Scan for the cell matching the given text and deliver its (x, y) coordinate at center. 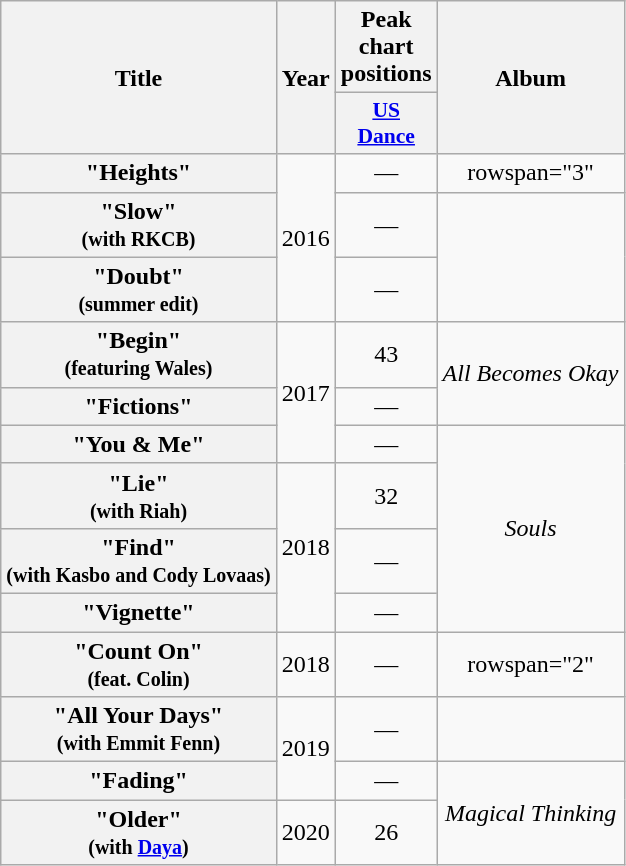
2019 (306, 748)
"Find" (with Kasbo and Cody Lovaas) (138, 560)
"All Your Days"(with Emmit Fenn) (138, 730)
"You & Me" (138, 444)
"Count On"(feat. Colin) (138, 664)
26 (386, 832)
"Doubt" (summer edit) (138, 290)
Souls (530, 528)
rowspan="2" (530, 664)
Magical Thinking (530, 814)
rowspan="3" (530, 173)
USDance (386, 124)
"Fictions" (138, 406)
43 (386, 354)
"Fading" (138, 781)
"Vignette" (138, 612)
"Begin" (featuring Wales) (138, 354)
32 (386, 496)
2016 (306, 238)
Album (530, 78)
2020 (306, 832)
Peak chart positions (386, 47)
"Slow" (with RKCB) (138, 224)
"Lie" (with Riah) (138, 496)
"Older"(with Daya) (138, 832)
2017 (306, 392)
All Becomes Okay (530, 374)
"Heights" (138, 173)
Title (138, 78)
Year (306, 78)
